Identify which cell holds the provided text, then report its [x, y] central coordinate. 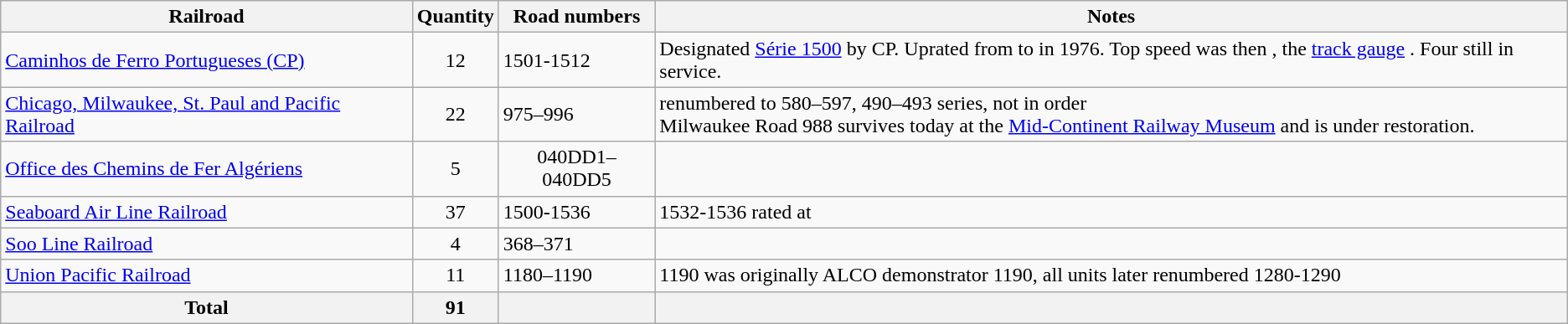
1532-1536 rated at [1111, 212]
040DD1–040DD5 [576, 169]
Office des Chemins de Fer Algériens [206, 169]
Road numbers [576, 17]
Railroad [206, 17]
1190 was originally ALCO demonstrator 1190, all units later renumbered 1280-1290 [1111, 275]
1180–1190 [576, 275]
368–371 [576, 244]
12 [456, 60]
975–996 [576, 114]
22 [456, 114]
Designated Série 1500 by CP. Uprated from to in 1976. Top speed was then , the track gauge . Four still in service. [1111, 60]
Soo Line Railroad [206, 244]
renumbered to 580–597, 490–493 series, not in orderMilwaukee Road 988 survives today at the Mid-Continent Railway Museum and is under restoration. [1111, 114]
Union Pacific Railroad [206, 275]
Seaboard Air Line Railroad [206, 212]
5 [456, 169]
91 [456, 307]
Notes [1111, 17]
4 [456, 244]
1501-1512 [576, 60]
Chicago, Milwaukee, St. Paul and Pacific Railroad [206, 114]
Caminhos de Ferro Portugueses (CP) [206, 60]
37 [456, 212]
Quantity [456, 17]
11 [456, 275]
1500-1536 [576, 212]
Total [206, 307]
